Locate the cell with the specified text and output its [x, y] center coordinate. 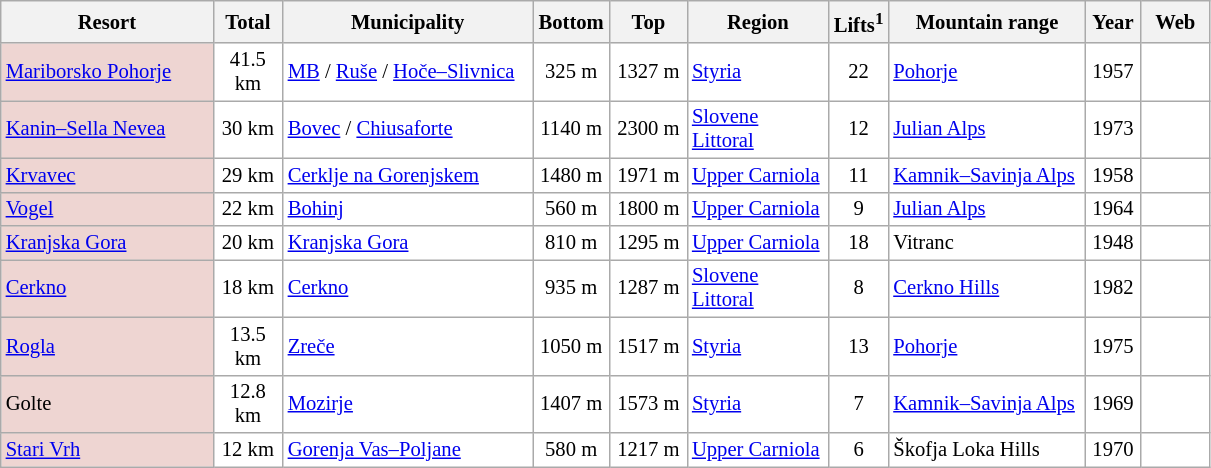
2300 m [648, 129]
13.5 km [248, 346]
Mozirje [408, 404]
Rogla [107, 346]
12.8 km [248, 404]
1973 [1114, 129]
1982 [1114, 288]
Gorenja Vas–Poljane [408, 450]
7 [859, 404]
1975 [1114, 346]
Cerkno Hills [986, 288]
Bottom [570, 21]
Vogel [107, 209]
1050 m [570, 346]
1964 [1114, 209]
13 [859, 346]
Golte [107, 404]
Municipality [408, 21]
Year [1114, 21]
8 [859, 288]
1800 m [648, 209]
1327 m [648, 72]
810 m [570, 243]
Bovec / Chiusaforte [408, 129]
29 km [248, 175]
Mountain range [986, 21]
Bohinj [408, 209]
1957 [1114, 72]
935 m [570, 288]
9 [859, 209]
Web [1175, 21]
Stari Vrh [107, 450]
1517 m [648, 346]
1573 m [648, 404]
1140 m [570, 129]
1407 m [570, 404]
Total [248, 21]
325 m [570, 72]
20 km [248, 243]
560 m [570, 209]
1948 [1114, 243]
Krvavec [107, 175]
1969 [1114, 404]
Kanin–Sella Nevea [107, 129]
1480 m [570, 175]
1971 m [648, 175]
Lifts1 [859, 21]
12 km [248, 450]
Region [758, 21]
6 [859, 450]
18 [859, 243]
22 [859, 72]
MB / Ruše / Hoče–Slivnica [408, 72]
Top [648, 21]
18 km [248, 288]
30 km [248, 129]
1958 [1114, 175]
1217 m [648, 450]
12 [859, 129]
1970 [1114, 450]
11 [859, 175]
1287 m [648, 288]
41.5 km [248, 72]
Cerklje na Gorenjskem [408, 175]
Škofja Loka Hills [986, 450]
Vitranc [986, 243]
580 m [570, 450]
Mariborsko Pohorje [107, 72]
Resort [107, 21]
Zreče [408, 346]
22 km [248, 209]
1295 m [648, 243]
